From the cell containing the given text, extract its center point as (x, y) coordinate. 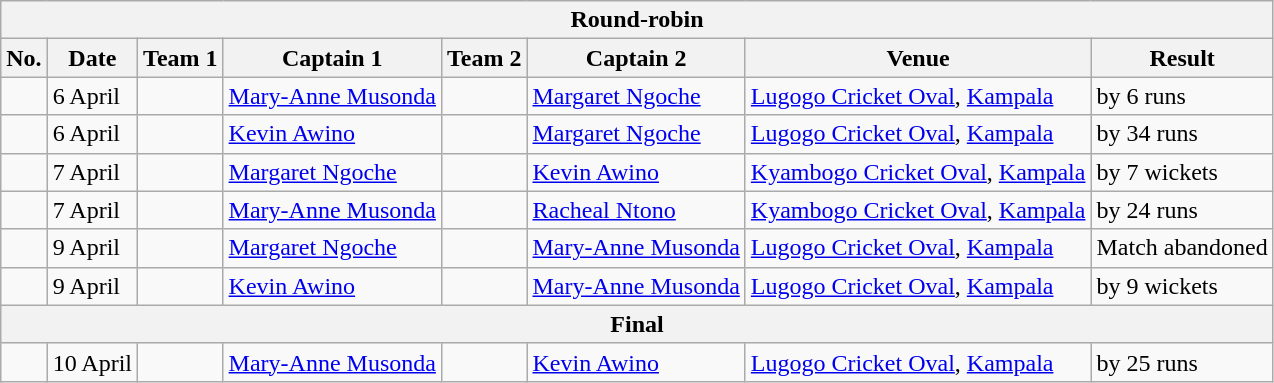
Match abandoned (1182, 248)
Result (1182, 58)
No. (24, 58)
Team 1 (181, 58)
by 24 runs (1182, 210)
by 9 wickets (1182, 286)
Racheal Ntono (636, 210)
by 6 runs (1182, 96)
Date (92, 58)
10 April (92, 362)
by 7 wickets (1182, 172)
by 34 runs (1182, 134)
Round-robin (638, 20)
Captain 2 (636, 58)
by 25 runs (1182, 362)
Team 2 (484, 58)
Venue (918, 58)
Final (638, 324)
Captain 1 (332, 58)
